Return [X, Y] of the center of cell containing provided text 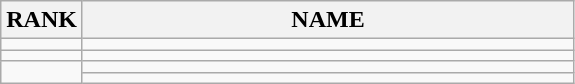
NAME [328, 20]
RANK [42, 20]
